Capture the cell that displays the provided text and extract its [X, Y] central coordinate. 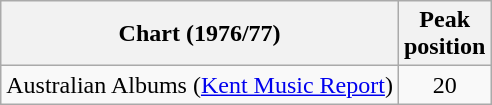
Australian Albums (Kent Music Report) [200, 85]
Peakposition [444, 34]
20 [444, 85]
Chart (1976/77) [200, 34]
